Extract the (x, y) coordinate from the center of the cell holding the provided text.  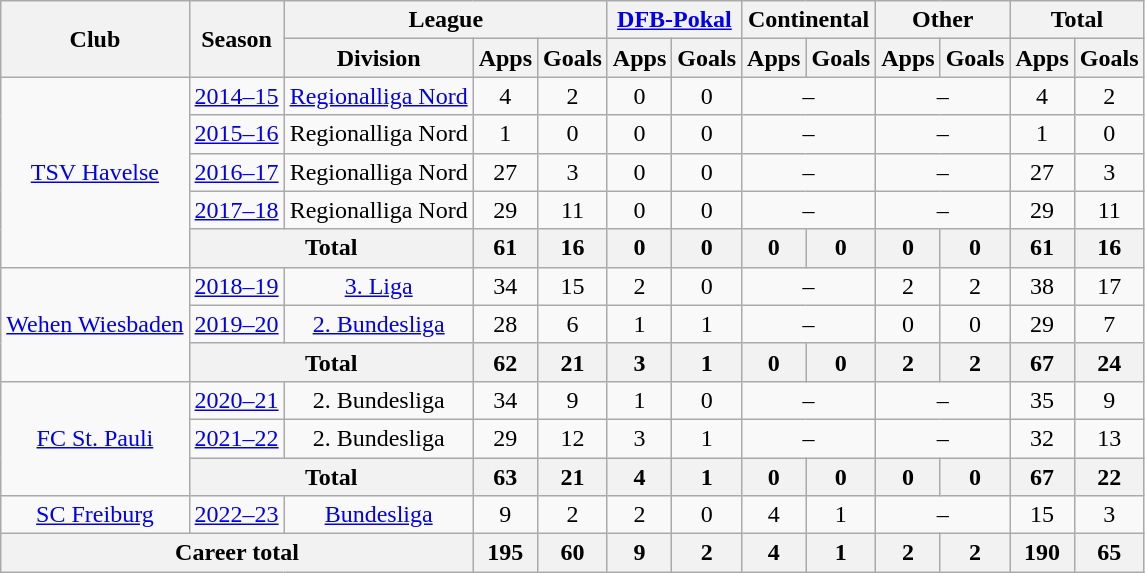
Continental (809, 20)
TSV Havelse (95, 172)
195 (505, 553)
League (446, 20)
63 (505, 477)
2022–23 (236, 515)
190 (1042, 553)
38 (1042, 286)
DFB-Pokal (674, 20)
35 (1042, 400)
32 (1042, 438)
Career total (237, 553)
65 (1109, 553)
28 (505, 324)
2020–21 (236, 400)
Season (236, 39)
Other (943, 20)
SC Freiburg (95, 515)
60 (573, 553)
2017–18 (236, 210)
6 (573, 324)
22 (1109, 477)
12 (573, 438)
62 (505, 362)
2016–17 (236, 172)
13 (1109, 438)
3. Liga (378, 286)
Club (95, 39)
2015–16 (236, 134)
Division (378, 58)
2021–22 (236, 438)
24 (1109, 362)
FC St. Pauli (95, 438)
7 (1109, 324)
2019–20 (236, 324)
17 (1109, 286)
2014–15 (236, 96)
Wehen Wiesbaden (95, 324)
2018–19 (236, 286)
Bundesliga (378, 515)
